Locate the cell with the specified text and output its (x, y) center coordinate. 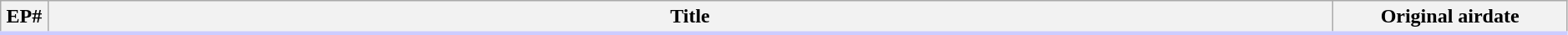
EP# (24, 17)
Original airdate (1450, 17)
Title (690, 17)
